For the text-containing cell, return its midpoint in (x, y) coordinate format. 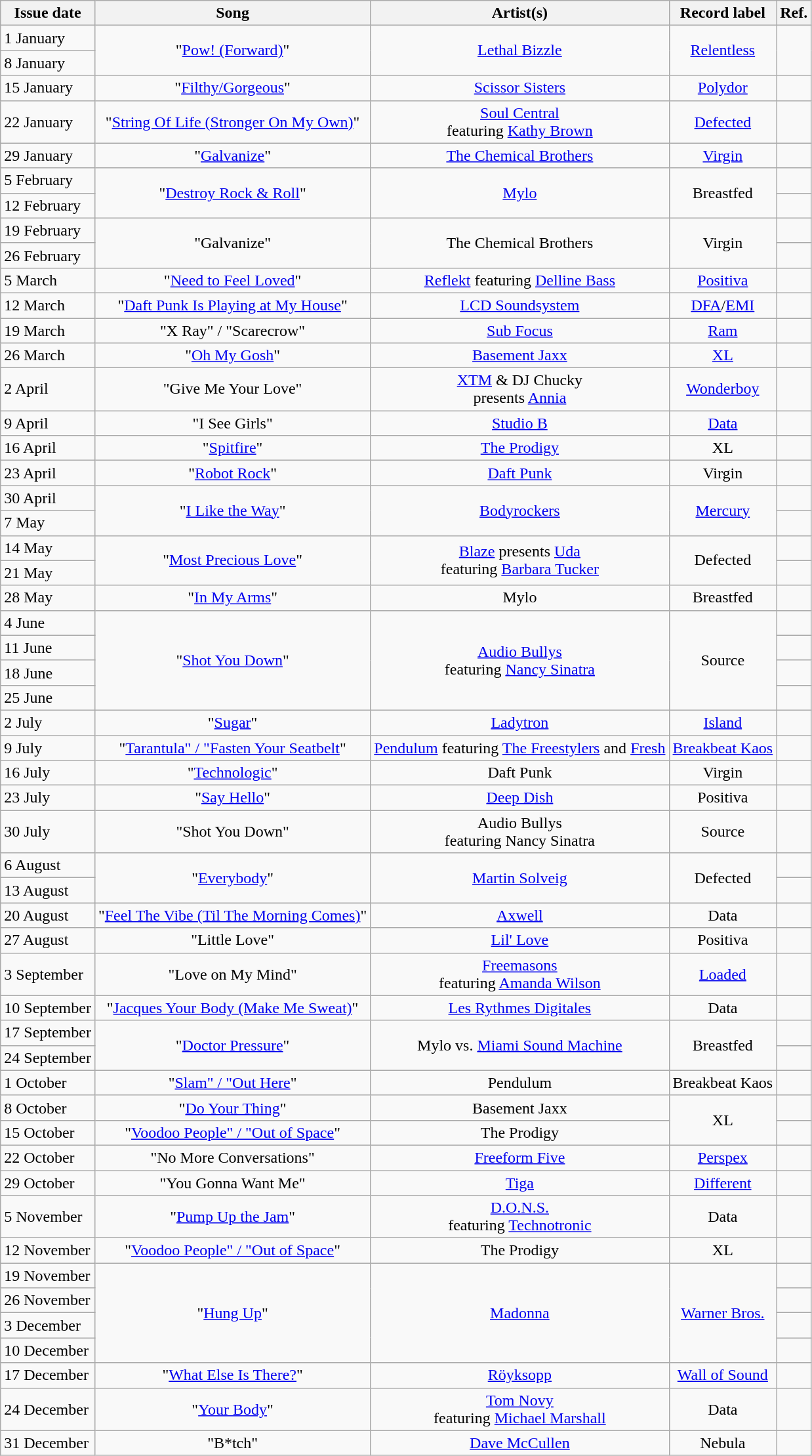
Les Rythmes Digitales (519, 1008)
Reflekt featuring Delline Bass (519, 280)
16 April (48, 448)
Ladytron (519, 722)
14 May (48, 548)
"Hung Up" (232, 1313)
Studio B (519, 423)
"I See Girls" (232, 423)
Song (232, 13)
Tiga (519, 1183)
"I Like the Way" (232, 510)
Record label (723, 13)
24 September (48, 1058)
Perspex (723, 1157)
3 December (48, 1325)
10 December (48, 1350)
Island (723, 722)
"Destroy Rock & Roll" (232, 193)
"Everybody" (232, 878)
"Spitfire" (232, 448)
"Most Precious Love" (232, 560)
"Slam" / "Out Here" (232, 1083)
17 December (48, 1375)
"Say Hello" (232, 798)
XTM & DJ Chuckypresents Annia (519, 390)
Wall of Sound (723, 1375)
Polydor (723, 88)
Mercury (723, 510)
30 April (48, 498)
"Filthy/Gorgeous" (232, 88)
25 June (48, 697)
2 April (48, 390)
"Doctor Pressure" (232, 1045)
"What Else Is There?" (232, 1375)
"You Gonna Want Me" (232, 1183)
Relentless (723, 51)
4 June (48, 623)
Röyksopp (519, 1375)
5 March (48, 280)
Issue date (48, 13)
19 March (48, 330)
"Give Me Your Love" (232, 390)
26 March (48, 356)
Axwell (519, 915)
Pendulum (519, 1083)
Pendulum featuring The Freestylers and Fresh (519, 747)
"Sugar" (232, 722)
"Robot Rock" (232, 473)
Ref. (794, 13)
29 January (48, 156)
Madonna (519, 1313)
1 January (48, 38)
15 January (48, 88)
21 May (48, 573)
31 December (48, 1443)
"Oh My Gosh" (232, 356)
Nebula (723, 1443)
Lethal Bizzle (519, 51)
6 August (48, 865)
"Little Love" (232, 940)
Deep Dish (519, 798)
18 June (48, 673)
22 January (48, 122)
24 December (48, 1409)
Loaded (723, 974)
"Your Body" (232, 1409)
Soul Centralfeaturing Kathy Brown (519, 122)
Martin Solveig (519, 878)
23 July (48, 798)
8 January (48, 63)
"X Ray" / "Scarecrow" (232, 330)
Scissor Sisters (519, 88)
Bodyrockers (519, 510)
29 October (48, 1183)
Sub Focus (519, 330)
"Feel The Vibe (Til The Morning Comes)" (232, 915)
Ram (723, 330)
Dave McCullen (519, 1443)
Different (723, 1183)
"Jacques Your Body (Make Me Sweat)" (232, 1008)
"String Of Life (Stronger On My Own)" (232, 122)
"Need to Feel Loved" (232, 280)
17 September (48, 1033)
Mylo vs. Miami Sound Machine (519, 1045)
Tom Novyfeaturing Michael Marshall (519, 1409)
15 October (48, 1133)
22 October (48, 1157)
D.O.N.S.featuring Technotronic (519, 1217)
1 October (48, 1083)
16 July (48, 773)
9 April (48, 423)
Freeform Five (519, 1157)
5 November (48, 1217)
"Tarantula" / "Fasten Your Seatbelt" (232, 747)
27 August (48, 940)
3 September (48, 974)
19 February (48, 230)
Warner Bros. (723, 1313)
"Pow! (Forward)" (232, 51)
7 May (48, 523)
LCD Soundsystem (519, 305)
20 August (48, 915)
Wonderboy (723, 390)
9 July (48, 747)
26 November (48, 1300)
8 October (48, 1108)
"Technologic" (232, 773)
11 June (48, 648)
"Pump Up the Jam" (232, 1217)
12 November (48, 1251)
"Daft Punk Is Playing at My House" (232, 305)
30 July (48, 832)
12 February (48, 205)
Freemasonsfeaturing Amanda Wilson (519, 974)
"No More Conversations" (232, 1157)
"In My Arms" (232, 598)
Lil' Love (519, 940)
26 February (48, 255)
23 April (48, 473)
Blaze presents Udafeaturing Barbara Tucker (519, 560)
12 March (48, 305)
5 February (48, 180)
"Do Your Thing" (232, 1108)
13 August (48, 890)
DFA/EMI (723, 305)
10 September (48, 1008)
"Love on My Mind" (232, 974)
19 November (48, 1276)
"B*tch" (232, 1443)
28 May (48, 598)
2 July (48, 722)
Artist(s) (519, 13)
